Return [X, Y] of the center of cell containing provided text 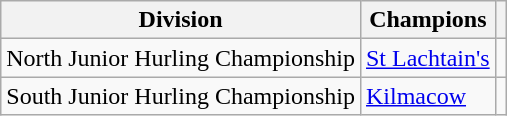
North Junior Hurling Championship [181, 58]
South Junior Hurling Championship [181, 96]
Champions [428, 20]
Division [181, 20]
St Lachtain's [428, 58]
Kilmacow [428, 96]
